Return the [X, Y] coordinate for the center point of the cell that contains the specified text.  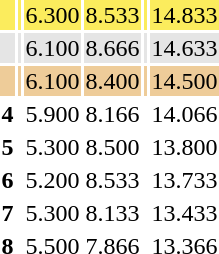
13.800 [184, 147]
14.500 [184, 81]
7 [8, 213]
14.833 [184, 15]
8.166 [112, 114]
4 [8, 114]
8.500 [112, 147]
14.066 [184, 114]
5 [8, 147]
6 [8, 180]
8.133 [112, 213]
5.200 [52, 180]
8.666 [112, 48]
13.733 [184, 180]
14.633 [184, 48]
5.900 [52, 114]
8.400 [112, 81]
6.300 [52, 15]
13.433 [184, 213]
